Return [x, y] of the center of cell containing provided text 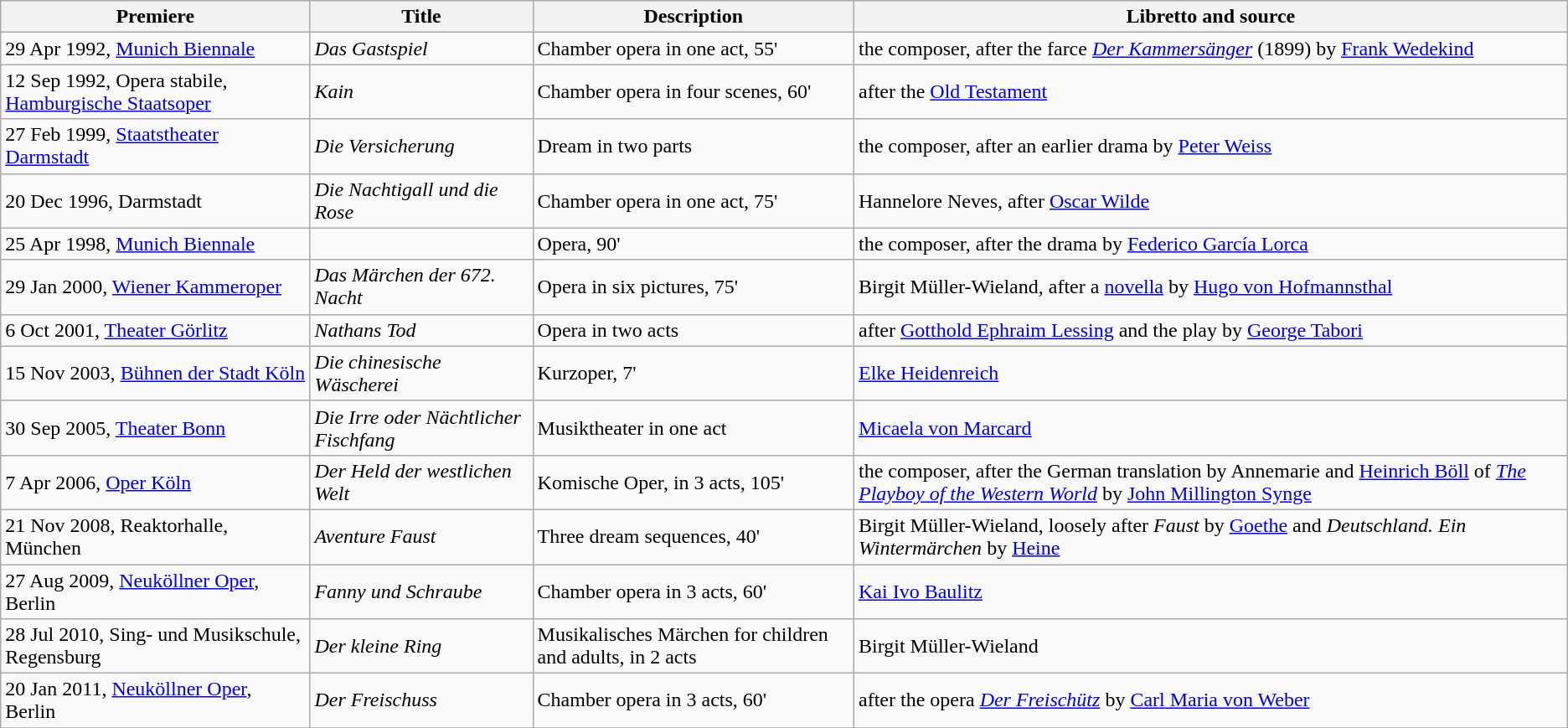
25 Apr 1998, Munich Biennale [156, 244]
Die Versicherung [421, 146]
Komische Oper, in 3 acts, 105' [694, 483]
15 Nov 2003, Bühnen der Stadt Köln [156, 374]
Chamber opera in one act, 75' [694, 201]
Der Held der westlichen Welt [421, 483]
the composer, after an earlier drama by Peter Weiss [1211, 146]
Aventure Faust [421, 536]
Die Nachtigall und die Rose [421, 201]
Chamber opera in one act, 55' [694, 49]
Birgit Müller-Wieland, loosely after Faust by Goethe and Deutschland. Ein Wintermärchen by Heine [1211, 536]
Opera in two acts [694, 330]
Dream in two parts [694, 146]
28 Jul 2010, Sing- und Musikschule, Regensburg [156, 647]
Three dream sequences, 40' [694, 536]
Der kleine Ring [421, 647]
the composer, after the drama by Federico García Lorca [1211, 244]
7 Apr 2006, Oper Köln [156, 483]
Premiere [156, 17]
Birgit Müller-Wieland, after a novella by Hugo von Hofmannsthal [1211, 287]
Fanny und Schraube [421, 591]
Kain [421, 92]
Kai Ivo Baulitz [1211, 591]
Musikalisches Märchen for children and adults, in 2 acts [694, 647]
Chamber opera in four scenes, 60' [694, 92]
Opera in six pictures, 75' [694, 287]
Das Märchen der 672. Nacht [421, 287]
27 Aug 2009, Neuköllner Oper, Berlin [156, 591]
the composer, after the farce Der Kammersänger (1899) by Frank Wedekind [1211, 49]
Micaela von Marcard [1211, 427]
Title [421, 17]
20 Jan 2011, Neuköllner Oper, Berlin [156, 700]
Die Irre oder Nächtlicher Fischfang [421, 427]
after the opera Der Freischütz by Carl Maria von Weber [1211, 700]
Kurzoper, 7' [694, 374]
Musiktheater in one act [694, 427]
after the Old Testament [1211, 92]
21 Nov 2008, Reaktorhalle, München [156, 536]
Das Gastspiel [421, 49]
after Gotthold Ephraim Lessing and the play by George Tabori [1211, 330]
29 Jan 2000, Wiener Kammeroper [156, 287]
20 Dec 1996, Darmstadt [156, 201]
30 Sep 2005, Theater Bonn [156, 427]
Birgit Müller-Wieland [1211, 647]
Die chinesische Wäscherei [421, 374]
27 Feb 1999, Staatstheater Darmstadt [156, 146]
the composer, after the German translation by Annemarie and Heinrich Böll of The Playboy of the Western World by John Millington Synge [1211, 483]
Der Freischuss [421, 700]
Hannelore Neves, after Oscar Wilde [1211, 201]
12 Sep 1992, Opera stabile, Hamburgische Staatsoper [156, 92]
Elke Heidenreich [1211, 374]
29 Apr 1992, Munich Biennale [156, 49]
6 Oct 2001, Theater Görlitz [156, 330]
Opera, 90' [694, 244]
Description [694, 17]
Nathans Tod [421, 330]
Libretto and source [1211, 17]
